Capture the cell that displays the provided text and extract its [x, y] central coordinate. 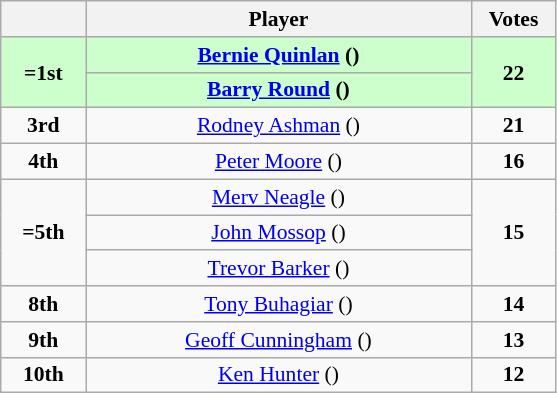
Peter Moore () [278, 162]
Trevor Barker () [278, 269]
Barry Round () [278, 90]
3rd [44, 126]
Player [278, 19]
9th [44, 340]
Tony Buhagiar () [278, 304]
10th [44, 375]
8th [44, 304]
16 [514, 162]
Ken Hunter () [278, 375]
13 [514, 340]
=5th [44, 232]
Bernie Quinlan () [278, 55]
21 [514, 126]
Geoff Cunningham () [278, 340]
John Mossop () [278, 233]
12 [514, 375]
Votes [514, 19]
=1st [44, 72]
14 [514, 304]
Merv Neagle () [278, 197]
22 [514, 72]
15 [514, 232]
Rodney Ashman () [278, 126]
4th [44, 162]
